Detect which cell encompasses the target text, then output its [x, y] center coordinate. 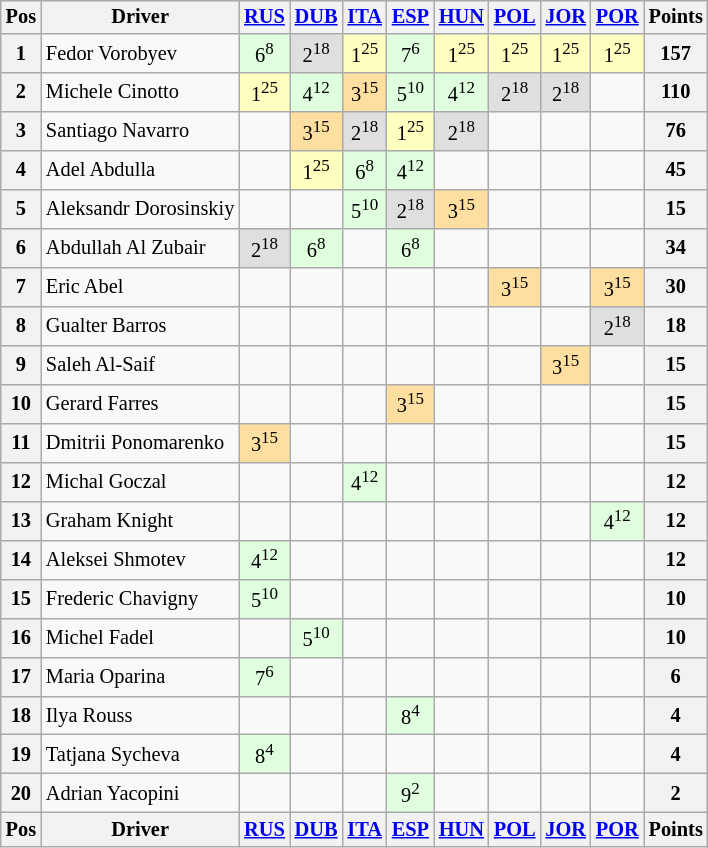
157 [676, 54]
Dmitrii Ponomarenko [140, 442]
Michal Goczal [140, 482]
Adrian Yacopini [140, 794]
14 [21, 560]
Michele Cinotto [140, 92]
13 [21, 520]
Gerard Farres [140, 404]
20 [21, 794]
34 [676, 248]
92 [410, 794]
Santiago Navarro [140, 132]
9 [21, 364]
45 [676, 170]
7 [21, 288]
110 [676, 92]
Aleksei Shmotev [140, 560]
16 [21, 638]
Graham Knight [140, 520]
Tatjana Sycheva [140, 754]
Abdullah Al Zubair [140, 248]
5 [21, 210]
Fedor Vorobyev [140, 54]
19 [21, 754]
Adel Abdulla [140, 170]
Saleh Al-Saif [140, 364]
Michel Fadel [140, 638]
30 [676, 288]
17 [21, 676]
11 [21, 442]
Gualter Barros [140, 326]
Ilya Rouss [140, 716]
8 [21, 326]
1 [21, 54]
Frederic Chavigny [140, 598]
3 [21, 132]
Aleksandr Dorosinskiy [140, 210]
Eric Abel [140, 288]
Maria Oparina [140, 676]
